Determine the (x, y) coordinate at the center of the cell enclosing the given text.  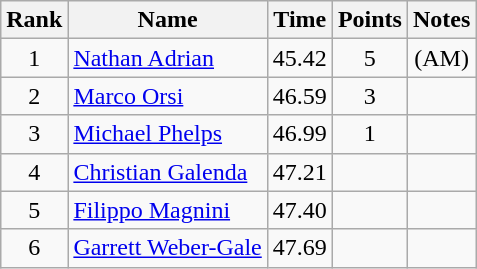
4 (34, 172)
Marco Orsi (168, 96)
Points (370, 20)
Garrett Weber-Gale (168, 248)
46.59 (300, 96)
47.69 (300, 248)
47.21 (300, 172)
2 (34, 96)
Notes (441, 20)
Christian Galenda (168, 172)
Name (168, 20)
Filippo Magnini (168, 210)
Time (300, 20)
46.99 (300, 134)
Nathan Adrian (168, 58)
45.42 (300, 58)
6 (34, 248)
Rank (34, 20)
Michael Phelps (168, 134)
47.40 (300, 210)
(AM) (441, 58)
